Pinpoint the cell where the given text exists, returning its (X, Y) midpoint coordinate. 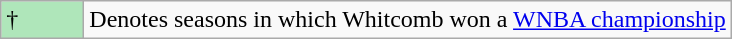
Denotes seasons in which Whitcomb won a WNBA championship (408, 20)
† (42, 20)
